Scan for the cell matching the given text and deliver its (X, Y) coordinate at center. 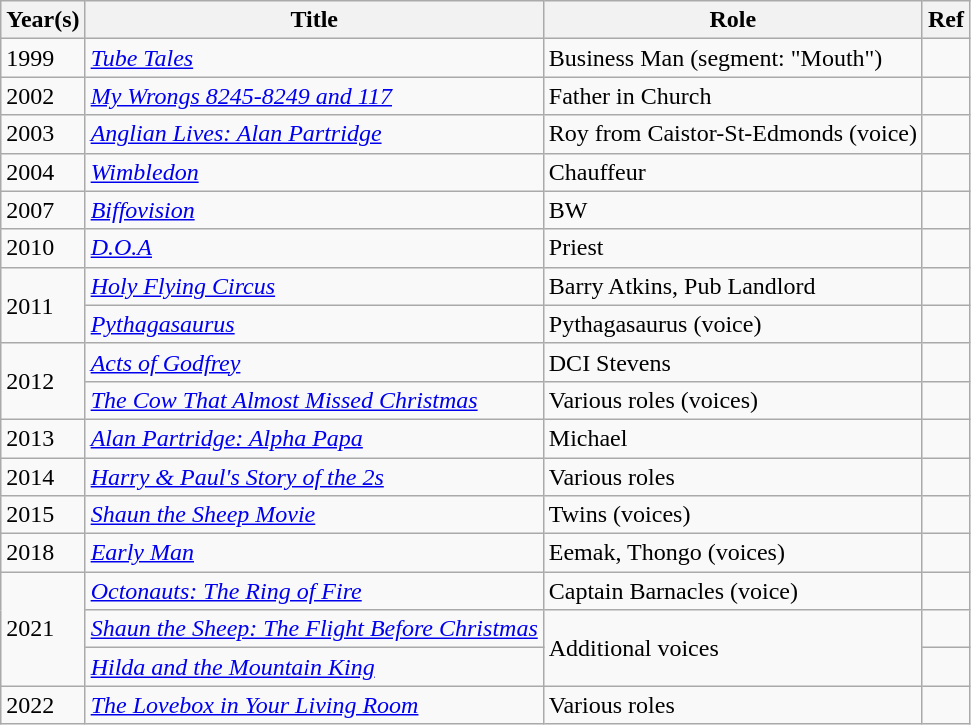
Additional voices (732, 648)
Early Man (314, 553)
The Cow That Almost Missed Christmas (314, 400)
Anglian Lives: Alan Partridge (314, 134)
Pythagasaurus (voice) (732, 324)
Ref (946, 20)
Octonauts: The Ring of Fire (314, 591)
1999 (43, 58)
Various roles (voices) (732, 400)
Biffovision (314, 210)
2007 (43, 210)
Captain Barnacles (voice) (732, 591)
Hilda and the Mountain King (314, 667)
DCI Stevens (732, 362)
Chauffeur (732, 172)
Twins (voices) (732, 515)
Shaun the Sheep: The Flight Before Christmas (314, 629)
Father in Church (732, 96)
Shaun the Sheep Movie (314, 515)
2018 (43, 553)
2021 (43, 629)
D.O.A (314, 248)
2004 (43, 172)
Alan Partridge: Alpha Papa (314, 438)
2003 (43, 134)
Harry & Paul's Story of the 2s (314, 477)
Year(s) (43, 20)
Acts of Godfrey (314, 362)
Title (314, 20)
2014 (43, 477)
My Wrongs 8245-8249 and 117 (314, 96)
2022 (43, 705)
Roy from Caistor-St-Edmonds (voice) (732, 134)
Wimbledon (314, 172)
Eemak, Thongo (voices) (732, 553)
2010 (43, 248)
2012 (43, 381)
The Lovebox in Your Living Room (314, 705)
BW (732, 210)
2002 (43, 96)
Holy Flying Circus (314, 286)
2013 (43, 438)
Tube Tales (314, 58)
Role (732, 20)
2011 (43, 305)
Priest (732, 248)
Pythagasaurus (314, 324)
2015 (43, 515)
Barry Atkins, Pub Landlord (732, 286)
Business Man (segment: "Mouth") (732, 58)
Michael (732, 438)
